Detect which cell encompasses the target text, then output its [X, Y] center coordinate. 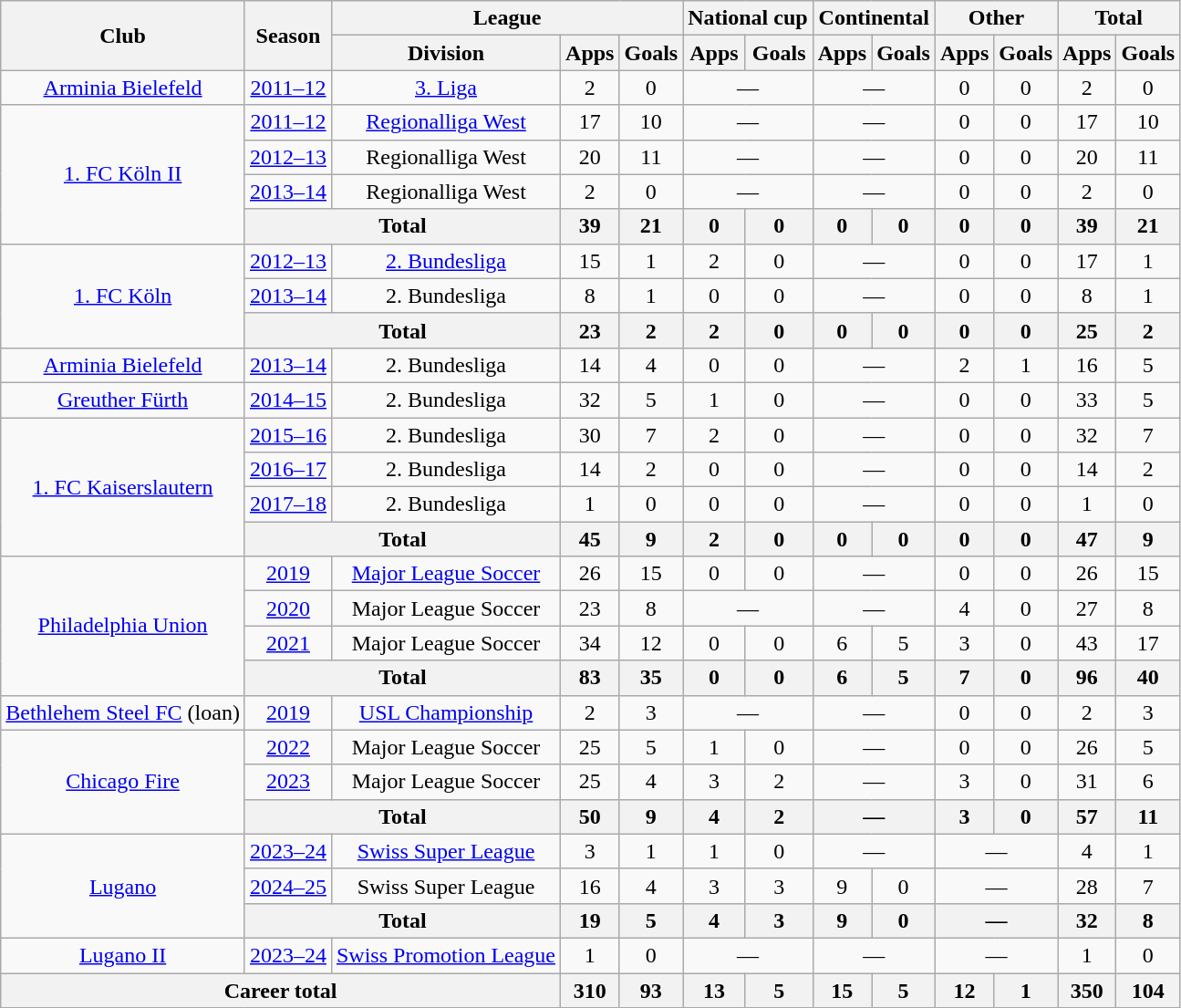
Greuther Fürth [123, 400]
34 [590, 643]
Division [445, 53]
83 [590, 678]
2016–17 [288, 470]
27 [1087, 608]
2015–16 [288, 435]
350 [1087, 990]
Bethlehem Steel FC (loan) [123, 712]
2017–18 [288, 504]
45 [590, 539]
2020 [288, 608]
13 [714, 990]
93 [651, 990]
96 [1087, 678]
Chicago Fire [123, 782]
1. FC Köln II [123, 174]
2023 [288, 782]
104 [1148, 990]
Lugano II [123, 955]
33 [1087, 400]
USL Championship [445, 712]
Club [123, 36]
30 [590, 435]
2022 [288, 747]
3. Liga [445, 88]
National cup [748, 18]
28 [1087, 886]
2014–15 [288, 400]
Swiss Promotion League [445, 955]
57 [1087, 816]
Philadelphia Union [123, 626]
35 [651, 678]
League [507, 18]
47 [1087, 539]
31 [1087, 782]
43 [1087, 643]
310 [590, 990]
Season [288, 36]
1. FC Köln [123, 296]
Continental [874, 18]
1. FC Kaiserslautern [123, 487]
50 [590, 816]
Career total [281, 990]
2021 [288, 643]
19 [590, 920]
Other [996, 18]
Lugano [123, 886]
2024–25 [288, 886]
40 [1148, 678]
